Extract the (X, Y) coordinate from the center of the cell holding the provided text.  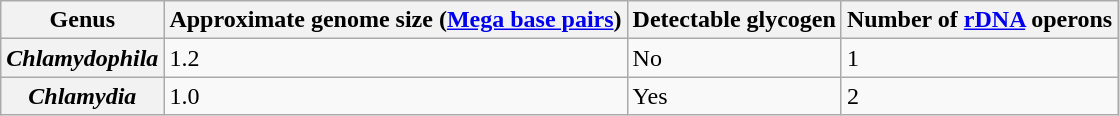
Chlamydia (82, 96)
Genus (82, 20)
No (734, 58)
2 (979, 96)
Yes (734, 96)
1.0 (396, 96)
Approximate genome size (Mega base pairs) (396, 20)
Detectable glycogen (734, 20)
1 (979, 58)
Number of rDNA operons (979, 20)
1.2 (396, 58)
Chlamydophila (82, 58)
